Determine the [x, y] coordinate at the center of the cell enclosing the given text.  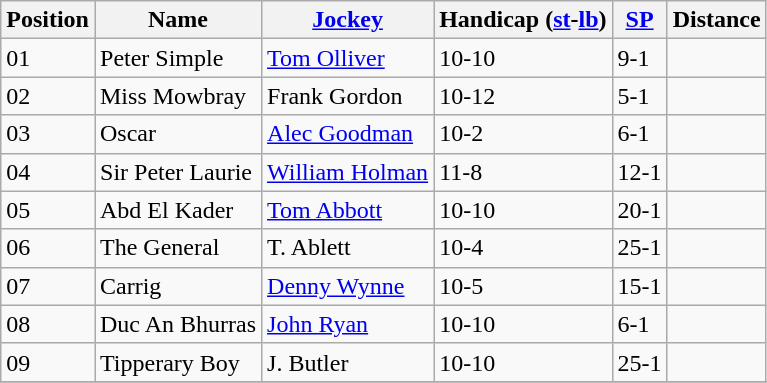
9-1 [640, 58]
07 [48, 286]
Position [48, 20]
T. Ablett [348, 248]
Tom Abbott [348, 210]
Denny Wynne [348, 286]
Tipperary Boy [178, 362]
Jockey [348, 20]
Alec Goodman [348, 134]
Frank Gordon [348, 96]
Abd El Kader [178, 210]
02 [48, 96]
10-12 [523, 96]
15-1 [640, 286]
04 [48, 172]
03 [48, 134]
Tom Olliver [348, 58]
12-1 [640, 172]
SP [640, 20]
Oscar [178, 134]
Duc An Bhurras [178, 324]
10-4 [523, 248]
08 [48, 324]
01 [48, 58]
20-1 [640, 210]
J. Butler [348, 362]
John Ryan [348, 324]
11-8 [523, 172]
William Holman [348, 172]
Carrig [178, 286]
10-2 [523, 134]
Name [178, 20]
Sir Peter Laurie [178, 172]
The General [178, 248]
Handicap (st-lb) [523, 20]
Miss Mowbray [178, 96]
Peter Simple [178, 58]
Distance [716, 20]
05 [48, 210]
06 [48, 248]
5-1 [640, 96]
09 [48, 362]
10-5 [523, 286]
